Search for the cell housing the specified text and yield its (x, y) center coordinate. 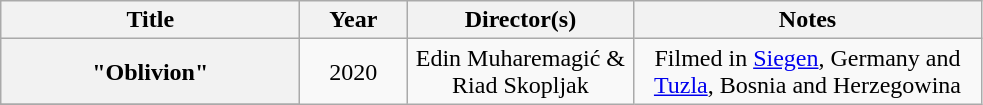
Year (354, 20)
Notes (808, 20)
Edin Muharemagić & Riad Skopljak (520, 72)
Title (150, 20)
2020 (354, 72)
"Oblivion" (150, 72)
Filmed in Siegen, Germany and Tuzla, Bosnia and Herzegowina (808, 72)
Director(s) (520, 20)
